Return [x, y] of the center of cell containing provided text 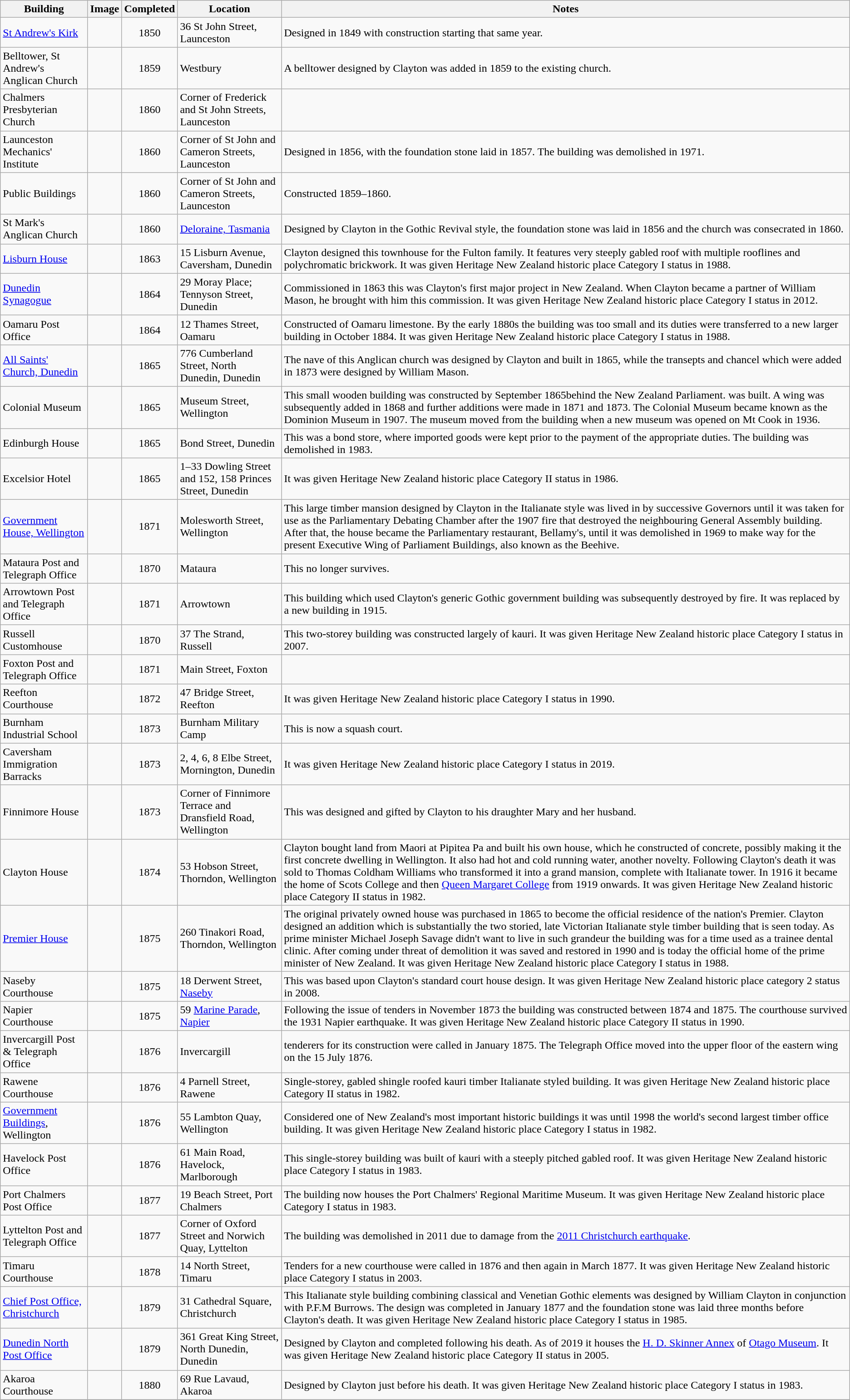
31 Cathedral Square, Christchurch [230, 1307]
Corner of Frederick and St John Streets, Launceston [230, 110]
Belltower, St Andrew's Anglican Church [44, 68]
18 Derwent Street, Naseby [230, 986]
Designed in 1856, with the foundation stone laid in 1857. The building was demolished in 1971. [566, 152]
Clayton House [44, 872]
Premier House [44, 938]
Chalmers Presbyterian Church [44, 110]
Launceston Mechanics' Institute [44, 152]
4 Parnell Street, Rawene [230, 1087]
1872 [150, 699]
1859 [150, 68]
Caversham Immigration Barracks [44, 764]
361 Great King Street, North Dunedin, Dunedin [230, 1349]
Reefton Courthouse [44, 699]
Notes [566, 9]
This is now a squash court. [566, 728]
Havelock Post Office [44, 1165]
Invercargill Post & Telegraph Office [44, 1051]
1–33 Dowling Street and 152, 158 Princes Street, Dunedin [230, 479]
Main Street, Foxton [230, 669]
1863 [150, 259]
Dunedin Synagogue [44, 294]
61 Main Road, Havelock, Marlborough [230, 1165]
Chief Post Office, Christchurch [44, 1307]
Mataura [230, 568]
Lyttelton Post and Telegraph Office [44, 1236]
36 St John Street, Launceston [230, 33]
Napier Courthouse [44, 1016]
Burnham Military Camp [230, 728]
This was a bond store, where imported goods were kept prior to the payment of the appropriate duties. The building was demolished in 1983. [566, 443]
Westbury [230, 68]
29 Moray Place; Tennyson Street, Dunedin [230, 294]
It was given Heritage New Zealand historic place Category I status in 2019. [566, 764]
Designed by Clayton just before his death. It was given Heritage New Zealand historic place Category I status in 1983. [566, 1385]
15 Lisburn Avenue, Caversham, Dunedin [230, 259]
Designed in 1849 with construction starting that same year. [566, 33]
Colonial Museum [44, 407]
Completed [150, 9]
St Mark's Anglican Church [44, 229]
Bond Street, Dunedin [230, 443]
Invercargill [230, 1051]
tenderers for its construction were called in January 1875. The Telegraph Office moved into the upper floor of the eastern wing on the 15 July 1876. [566, 1051]
47 Bridge Street, Reefton [230, 699]
This was based upon Clayton's standard court house design. It was given Heritage New Zealand historic place category 2 status in 2008. [566, 986]
1878 [150, 1272]
Foxton Post and Telegraph Office [44, 669]
Oamaru Post Office [44, 330]
Mataura Post and Telegraph Office [44, 568]
Public Buildings [44, 193]
St Andrew's Kirk [44, 33]
Edinburgh House [44, 443]
The building now houses the Port Chalmers' Regional Maritime Museum. It was given Heritage New Zealand historic place Category I status in 1983. [566, 1200]
Lisburn House [44, 259]
Corner of Finnimore Terrace and Dransfield Road, Wellington [230, 812]
14 North Street, Timaru [230, 1272]
1850 [150, 33]
59 Marine Parade, Napier [230, 1016]
This building which used Clayton's generic Gothic government building was subsequently destroyed by fire. It was replaced by a new building in 1915. [566, 604]
Russell Customhouse [44, 640]
Arrowtown Post and Telegraph Office [44, 604]
Corner of Oxford Street and Norwich Quay, Lyttelton [230, 1236]
Dunedin North Post Office [44, 1349]
2, 4, 6, 8 Elbe Street, Mornington, Dunedin [230, 764]
Molesworth Street, Wellington [230, 527]
55 Lambton Quay, Wellington [230, 1123]
Timaru Courthouse [44, 1272]
Government House, Wellington [44, 527]
Akaroa Courthouse [44, 1385]
Naseby Courthouse [44, 986]
Constructed 1859–1860. [566, 193]
This two-storey building was constructed largely of kauri. It was given Heritage New Zealand historic place Category I status in 2007. [566, 640]
Location [230, 9]
1880 [150, 1385]
Port Chalmers Post Office [44, 1200]
This was designed and gifted by Clayton to his draughter Mary and her husband. [566, 812]
1874 [150, 872]
12 Thames Street, Oamaru [230, 330]
A belltower designed by Clayton was added in 1859 to the existing church. [566, 68]
53 Hobson Street, Thorndon, Wellington [230, 872]
Burnham Industrial School [44, 728]
This no longer survives. [566, 568]
It was given Heritage New Zealand historic place Category II status in 1986. [566, 479]
Image [104, 9]
Finnimore House [44, 812]
Building [44, 9]
Excelsior Hotel [44, 479]
The building was demolished in 2011 due to damage from the 2011 Christchurch earthquake. [566, 1236]
69 Rue Lavaud, Akaroa [230, 1385]
All Saints' Church, Dunedin [44, 365]
19 Beach Street, Port Chalmers [230, 1200]
776 Cumberland Street, North Dunedin, Dunedin [230, 365]
260 Tinakori Road, Thorndon, Wellington [230, 938]
Government Buildings, Wellington [44, 1123]
Museum Street, Wellington [230, 407]
37 The Strand, Russell [230, 640]
Designed by Clayton in the Gothic Revival style, the foundation stone was laid in 1856 and the church was consecrated in 1860. [566, 229]
Arrowtown [230, 604]
Rawene Courthouse [44, 1087]
It was given Heritage New Zealand historic place Category I status in 1990. [566, 699]
Deloraine, Tasmania [230, 229]
